Capture the cell that displays the provided text and extract its [x, y] central coordinate. 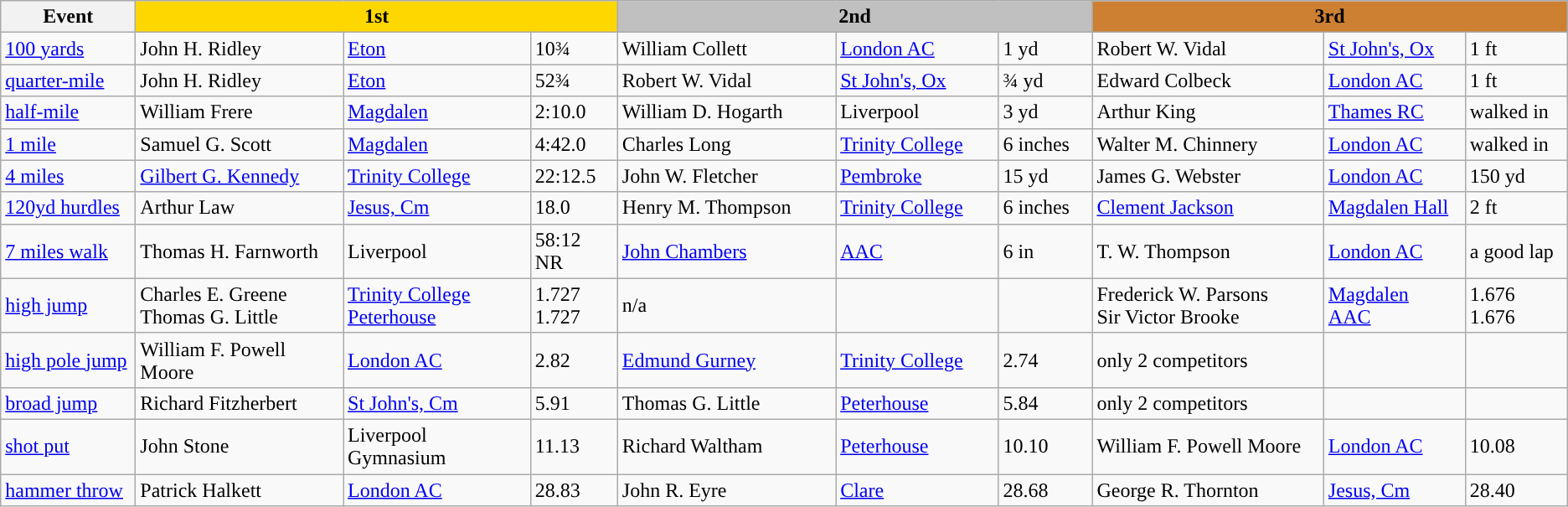
7 miles walk [69, 251]
Charles Long [726, 144]
Thomas G. Little [726, 403]
1 mile [69, 144]
1st [377, 17]
3 yd [1045, 112]
n/a [726, 305]
1 yd [1045, 49]
15 yd [1045, 176]
2.82 [574, 360]
Arthur King [1208, 112]
James G. Webster [1208, 176]
Gilbert G. Kennedy [240, 176]
quarter-mile [69, 80]
broad jump [69, 403]
high pole jump [69, 360]
22:12.5 [574, 176]
Richard Fitzherbert [240, 403]
St John's, Cm [437, 403]
William Collett [726, 49]
Patrick Halkett [240, 490]
Edward Colbeck [1208, 80]
120yd hurdles [69, 208]
John W. Fletcher [726, 176]
Walter M. Chinnery [1208, 144]
10.08 [1516, 446]
28.83 [574, 490]
shot put [69, 446]
Event [69, 17]
high jump [69, 305]
2:10.0 [574, 112]
2 ft [1516, 208]
28.40 [1516, 490]
John Chambers [726, 251]
6 in [1045, 251]
Liverpool Gymnasium [437, 446]
Richard Waltham [726, 446]
1.6761.676 [1516, 305]
28.68 [1045, 490]
T. W. Thompson [1208, 251]
Samuel G. Scott [240, 144]
Edmund Gurney [726, 360]
4 miles [69, 176]
5.91 [574, 403]
18.0 [574, 208]
2.74 [1045, 360]
10.10 [1045, 446]
5.84 [1045, 403]
William D. Hogarth [726, 112]
Thames RC [1394, 112]
Magdalen Hall [1394, 208]
MagdalenAAC [1394, 305]
¾ yd [1045, 80]
William Frere [240, 112]
Arthur Law [240, 208]
John Stone [240, 446]
58:12 NR [574, 251]
4:42.0 [574, 144]
George R. Thornton [1208, 490]
2nd [854, 17]
10¾ [574, 49]
half-mile [69, 112]
Clare [917, 490]
3rd [1330, 17]
1.7271.727 [574, 305]
150 yd [1516, 176]
Trinity CollegePeterhouse [437, 305]
a good lap [1516, 251]
52¾ [574, 80]
11.13 [574, 446]
Pembroke [917, 176]
hammer throw [69, 490]
Charles E. GreeneThomas G. Little [240, 305]
Clement Jackson [1208, 208]
100 yards [69, 49]
Henry M. Thompson [726, 208]
AAC [917, 251]
Thomas H. Farnworth [240, 251]
John R. Eyre [726, 490]
Frederick W. ParsonsSir Victor Brooke [1208, 305]
